Capture the cell that displays the provided text and extract its (x, y) central coordinate. 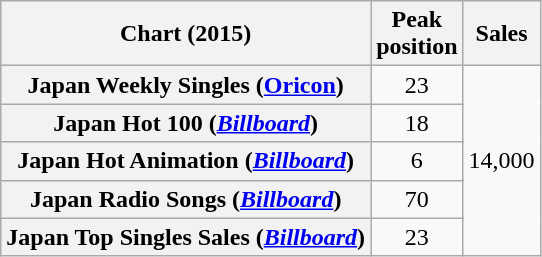
Japan Hot 100 (Billboard) (186, 123)
Japan Top Singles Sales (Billboard) (186, 237)
18 (417, 123)
14,000 (502, 161)
70 (417, 199)
Japan Hot Animation (Billboard) (186, 161)
Sales (502, 34)
Japan Radio Songs (Billboard) (186, 199)
Peakposition (417, 34)
Chart (2015) (186, 34)
6 (417, 161)
Japan Weekly Singles (Oricon) (186, 85)
